From the cell containing the given text, extract its center point as [X, Y] coordinate. 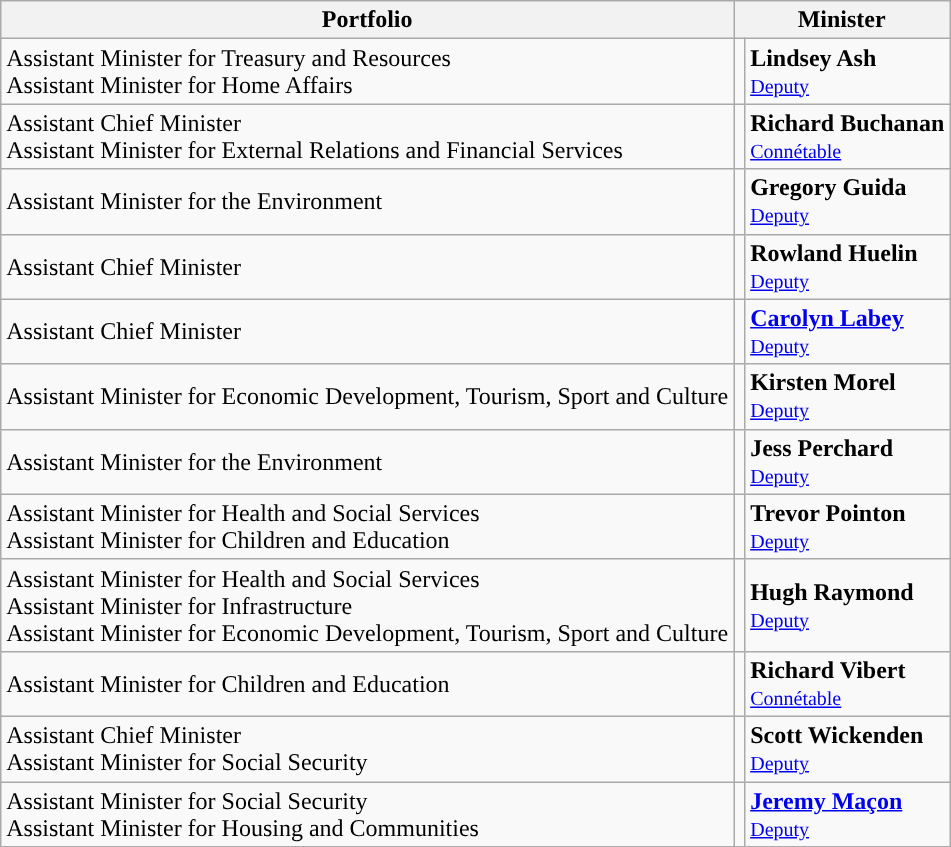
Assistant Minister for Health and Social ServicesAssistant Minister for Children and Education [368, 526]
Minister [842, 20]
Assistant Minister for Social SecurityAssistant Minister for Housing and Communities [368, 814]
Richard VibertConnétable [848, 684]
Assistant Minister for Economic Development, Tourism, Sport and Culture [368, 396]
Jeremy MaçonDeputy [848, 814]
Assistant Minister for Children and Education [368, 684]
Gregory GuidaDeputy [848, 202]
Scott WickendenDeputy [848, 748]
Hugh RaymondDeputy [848, 605]
Assistant Chief MinisterAssistant Minister for Social Security [368, 748]
Kirsten MorelDeputy [848, 396]
Rowland HuelinDeputy [848, 266]
Assistant Minister for Treasury and ResourcesAssistant Minister for Home Affairs [368, 72]
Lindsey AshDeputy [848, 72]
Jess PerchardDeputy [848, 462]
Richard BuchananConnétable [848, 136]
Assistant Chief MinisterAssistant Minister for External Relations and Financial Services [368, 136]
Carolyn LabeyDeputy [848, 332]
Portfolio [368, 20]
Trevor PointonDeputy [848, 526]
